Locate the cell with the specified text and output its [x, y] center coordinate. 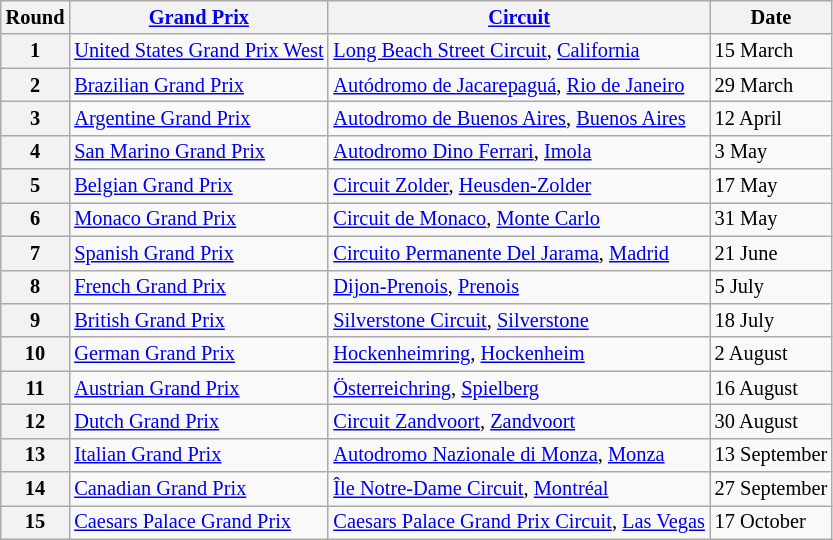
Austrian Grand Prix [198, 388]
9 [36, 320]
Dutch Grand Prix [198, 421]
1 [36, 51]
13 September [771, 455]
6 [36, 219]
Date [771, 17]
Circuito Permanente Del Jarama, Madrid [518, 253]
2 [36, 85]
Österreichring, Spielberg [518, 388]
31 May [771, 219]
Autodromo Dino Ferrari, Imola [518, 152]
11 [36, 388]
13 [36, 455]
Circuit de Monaco, Monte Carlo [518, 219]
Long Beach Street Circuit, California [518, 51]
29 March [771, 85]
San Marino Grand Prix [198, 152]
5 July [771, 287]
21 June [771, 253]
10 [36, 354]
Circuit Zolder, Heusden-Zolder [518, 186]
French Grand Prix [198, 287]
14 [36, 489]
18 July [771, 320]
Italian Grand Prix [198, 455]
27 September [771, 489]
Brazilian Grand Prix [198, 85]
3 May [771, 152]
Circuit [518, 17]
8 [36, 287]
15 March [771, 51]
Caesars Palace Grand Prix [198, 522]
12 April [771, 118]
German Grand Prix [198, 354]
Monaco Grand Prix [198, 219]
Dijon-Prenois, Prenois [518, 287]
2 August [771, 354]
3 [36, 118]
Grand Prix [198, 17]
Caesars Palace Grand Prix Circuit, Las Vegas [518, 522]
Belgian Grand Prix [198, 186]
Silverstone Circuit, Silverstone [518, 320]
Circuit Zandvoort, Zandvoort [518, 421]
Spanish Grand Prix [198, 253]
Autodromo Nazionale di Monza, Monza [518, 455]
16 August [771, 388]
Canadian Grand Prix [198, 489]
British Grand Prix [198, 320]
Argentine Grand Prix [198, 118]
4 [36, 152]
30 August [771, 421]
Autodromo de Buenos Aires, Buenos Aires [518, 118]
Île Notre-Dame Circuit, Montréal [518, 489]
United States Grand Prix West [198, 51]
17 October [771, 522]
7 [36, 253]
Hockenheimring, Hockenheim [518, 354]
5 [36, 186]
15 [36, 522]
Round [36, 17]
12 [36, 421]
Autódromo de Jacarepaguá, Rio de Janeiro [518, 85]
17 May [771, 186]
